From the cell containing the given text, extract its center point as [x, y] coordinate. 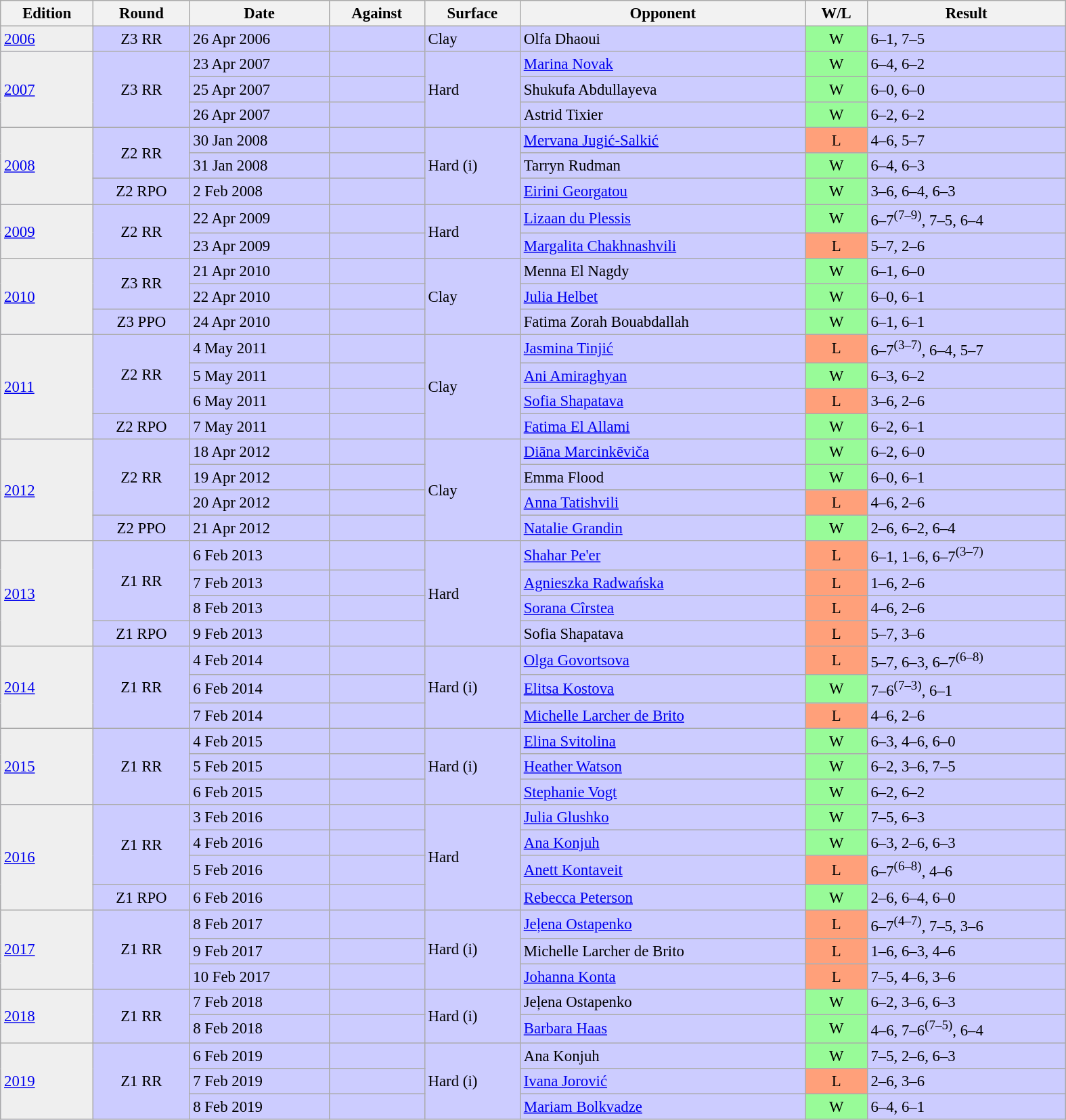
2–6, 6–4, 6–0 [967, 897]
Margalita Chakhnashvili [663, 246]
9 Feb 2017 [259, 951]
21 Apr 2012 [259, 529]
Z3 PPO [141, 322]
Date [259, 14]
6–2, 6–1 [967, 427]
2010 [47, 296]
Rebecca Peterson [663, 897]
6–4, 6–3 [967, 166]
3 Feb 2016 [259, 817]
19 Apr 2012 [259, 478]
Opponent [663, 14]
Olfa Dhaoui [663, 39]
7–6(7–3), 6–1 [967, 689]
Ani Amiraghyan [663, 376]
7–5, 2–6, 6–3 [967, 1056]
25 Apr 2007 [259, 90]
Astrid Tixier [663, 115]
7 Feb 2019 [259, 1081]
2013 [47, 594]
Lizaan du Plessis [663, 219]
1–6, 2–6 [967, 583]
4 May 2011 [259, 349]
Z2 PPO [141, 529]
4–6, 7–6(7–5), 6–4 [967, 1029]
Elitsa Kostova [663, 689]
Against [376, 14]
6 Feb 2016 [259, 897]
2–6, 3–6 [967, 1081]
6–3, 2–6, 6–3 [967, 843]
2006 [47, 39]
2014 [47, 688]
7 May 2011 [259, 427]
Natalie Grandin [663, 529]
6–1, 6–1 [967, 322]
6 Feb 2014 [259, 689]
8 Feb 2018 [259, 1029]
9 Feb 2013 [259, 633]
6–7(3–7), 6–4, 5–7 [967, 349]
Stephanie Vogt [663, 792]
5–7, 2–6 [967, 246]
3–6, 2–6 [967, 401]
Fatima El Allami [663, 427]
Barbara Haas [663, 1029]
23 Apr 2009 [259, 246]
5–7, 6–3, 6–7(6–8) [967, 660]
7 Feb 2013 [259, 583]
6 May 2011 [259, 401]
6 Feb 2013 [259, 556]
3–6, 6–4, 6–3 [967, 192]
22 Apr 2010 [259, 296]
6–4, 6–1 [967, 1107]
2017 [47, 949]
2008 [47, 166]
2 Feb 2008 [259, 192]
26 Apr 2006 [259, 39]
Edition [47, 14]
5–7, 3–6 [967, 633]
6–2, 6–0 [967, 452]
1–6, 6–3, 4–6 [967, 951]
5 Feb 2016 [259, 870]
Julia Glushko [663, 817]
26 Apr 2007 [259, 115]
6–7(6–8), 4–6 [967, 870]
6–7(7–9), 7–5, 6–4 [967, 219]
2–6, 6–2, 6–4 [967, 529]
4 Feb 2015 [259, 742]
6–4, 6–2 [967, 64]
Ivana Jorović [663, 1081]
7–5, 6–3 [967, 817]
8 Feb 2013 [259, 608]
Menna El Nagdy [663, 271]
Diāna Marcinkēviča [663, 452]
4 Feb 2016 [259, 843]
2009 [47, 231]
Shukufa Abdullayeva [663, 90]
2018 [47, 1016]
Eirini Georgatou [663, 192]
2011 [47, 387]
8 Feb 2017 [259, 924]
5 May 2011 [259, 376]
Mariam Bolkvadze [663, 1107]
Elina Svitolina [663, 742]
6–2, 3–6, 6–3 [967, 1002]
21 Apr 2010 [259, 271]
6–7(4–7), 7–5, 3–6 [967, 924]
2019 [47, 1081]
Johanna Konta [663, 977]
Shahar Pe'er [663, 556]
Olga Govortsova [663, 660]
Anett Kontaveit [663, 870]
7 Feb 2014 [259, 716]
Agnieszka Radwańska [663, 583]
Anna Tatishvili [663, 503]
Round [141, 14]
Result [967, 14]
6–1, 7–5 [967, 39]
6–3, 4–6, 6–0 [967, 742]
Jasmina Tinjić [663, 349]
2012 [47, 490]
4 Feb 2014 [259, 660]
6–3, 6–2 [967, 376]
5 Feb 2015 [259, 767]
18 Apr 2012 [259, 452]
Mervana Jugić-Salkić [663, 141]
Julia Helbet [663, 296]
20 Apr 2012 [259, 503]
23 Apr 2007 [259, 64]
10 Feb 2017 [259, 977]
Emma Flood [663, 478]
Fatima Zorah Bouabdallah [663, 322]
31 Jan 2008 [259, 166]
6–1, 1–6, 6–7(3–7) [967, 556]
W/L [837, 14]
8 Feb 2019 [259, 1107]
6 Feb 2015 [259, 792]
2015 [47, 767]
Marina Novak [663, 64]
2016 [47, 857]
24 Apr 2010 [259, 322]
7 Feb 2018 [259, 1002]
Tarryn Rudman [663, 166]
Sorana Cîrstea [663, 608]
2007 [47, 89]
7–5, 4–6, 3–6 [967, 977]
6–2, 3–6, 7–5 [967, 767]
6 Feb 2019 [259, 1056]
Surface [472, 14]
30 Jan 2008 [259, 141]
4–6, 5–7 [967, 141]
6–1, 6–0 [967, 271]
6–0, 6–0 [967, 90]
22 Apr 2009 [259, 219]
Heather Watson [663, 767]
